For the text-containing cell, return its midpoint in (X, Y) coordinate format. 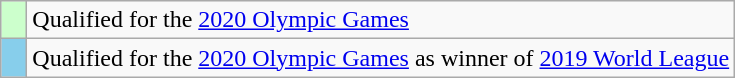
Qualified for the 2020 Olympic Games (381, 20)
Qualified for the 2020 Olympic Games as winner of 2019 World League (381, 58)
